Scan for the cell matching the given text and deliver its (x, y) coordinate at center. 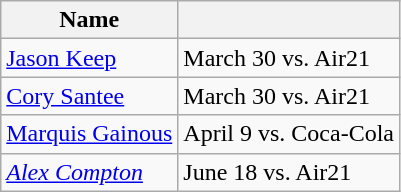
Marquis Gainous (90, 134)
Alex Compton (90, 172)
Jason Keep (90, 58)
April 9 vs. Coca-Cola (289, 134)
Cory Santee (90, 96)
Name (90, 20)
June 18 vs. Air21 (289, 172)
